Locate the cell with the specified text and output its (X, Y) center coordinate. 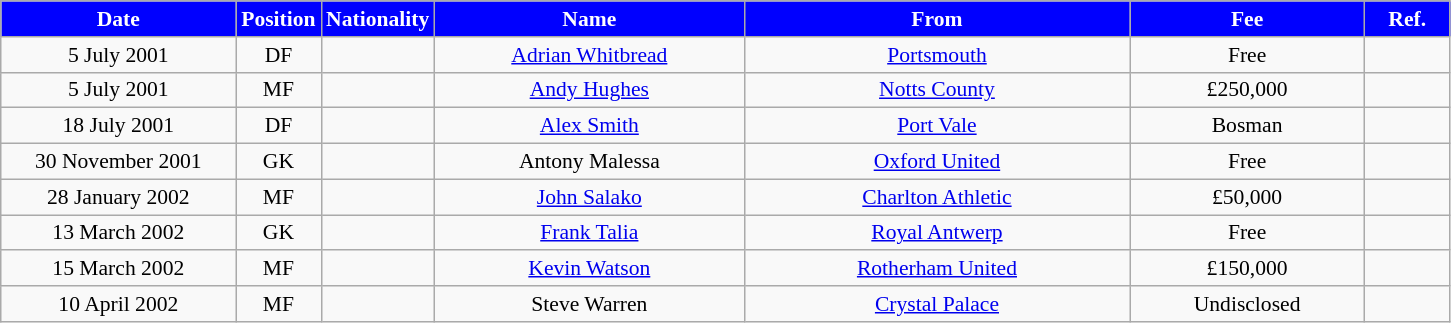
28 January 2002 (118, 197)
From (936, 19)
John Salako (589, 197)
Notts County (936, 90)
Port Vale (936, 126)
Adrian Whitbread (589, 55)
Portsmouth (936, 55)
Alex Smith (589, 126)
Date (118, 19)
Steve Warren (589, 304)
Crystal Palace (936, 304)
Nationality (378, 19)
Oxford United (936, 162)
Rotherham United (936, 269)
Antony Malessa (589, 162)
Undisclosed (1248, 304)
Fee (1248, 19)
30 November 2001 (118, 162)
Andy Hughes (589, 90)
Position (278, 19)
Ref. (1408, 19)
Bosman (1248, 126)
Kevin Watson (589, 269)
Frank Talia (589, 233)
Royal Antwerp (936, 233)
£150,000 (1248, 269)
15 March 2002 (118, 269)
£50,000 (1248, 197)
13 March 2002 (118, 233)
Charlton Athletic (936, 197)
Name (589, 19)
£250,000 (1248, 90)
18 July 2001 (118, 126)
10 April 2002 (118, 304)
